Locate the cell with the specified text and output its [x, y] center coordinate. 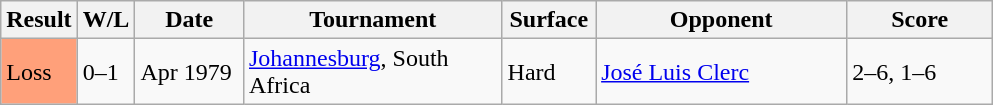
Surface [549, 20]
Loss [39, 72]
2–6, 1–6 [920, 72]
Score [920, 20]
Apr 1979 [190, 72]
José Luis Clerc [722, 72]
Johannesburg, South Africa [372, 72]
Result [39, 20]
W/L [106, 20]
Hard [549, 72]
Date [190, 20]
0–1 [106, 72]
Tournament [372, 20]
Opponent [722, 20]
